Search for the cell housing the specified text and yield its (X, Y) center coordinate. 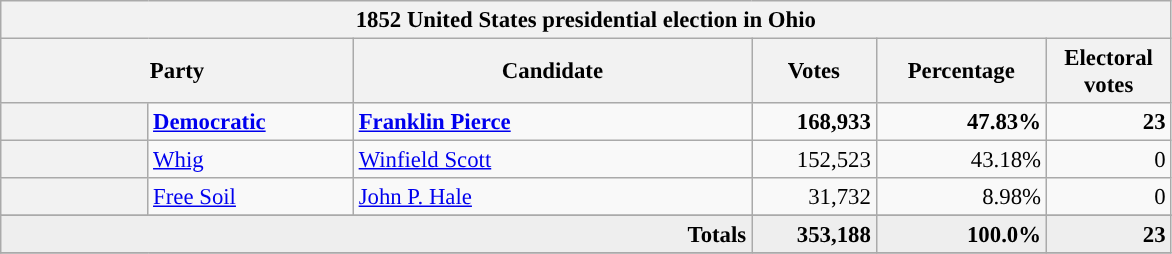
Democratic (251, 122)
47.83% (961, 122)
43.18% (961, 160)
Free Soil (251, 197)
Party (178, 72)
Percentage (961, 72)
Franklin Pierce (552, 122)
168,933 (814, 122)
Whig (251, 160)
John P. Hale (552, 197)
100.0% (961, 235)
Votes (814, 72)
152,523 (814, 160)
Electoral votes (1108, 72)
31,732 (814, 197)
Totals (376, 235)
Candidate (552, 72)
353,188 (814, 235)
Winfield Scott (552, 160)
1852 United States presidential election in Ohio (586, 20)
8.98% (961, 197)
